Return the (x, y) coordinate for the center point of the cell that contains the specified text.  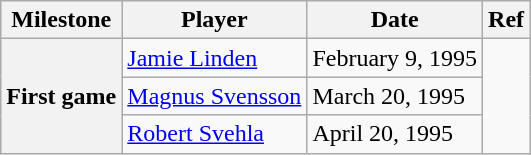
March 20, 1995 (395, 96)
February 9, 1995 (395, 58)
Jamie Linden (214, 58)
Magnus Svensson (214, 96)
Ref (506, 20)
First game (62, 96)
Player (214, 20)
Date (395, 20)
Robert Svehla (214, 134)
April 20, 1995 (395, 134)
Milestone (62, 20)
